Extract the [X, Y] coordinate from the center of the cell holding the provided text.  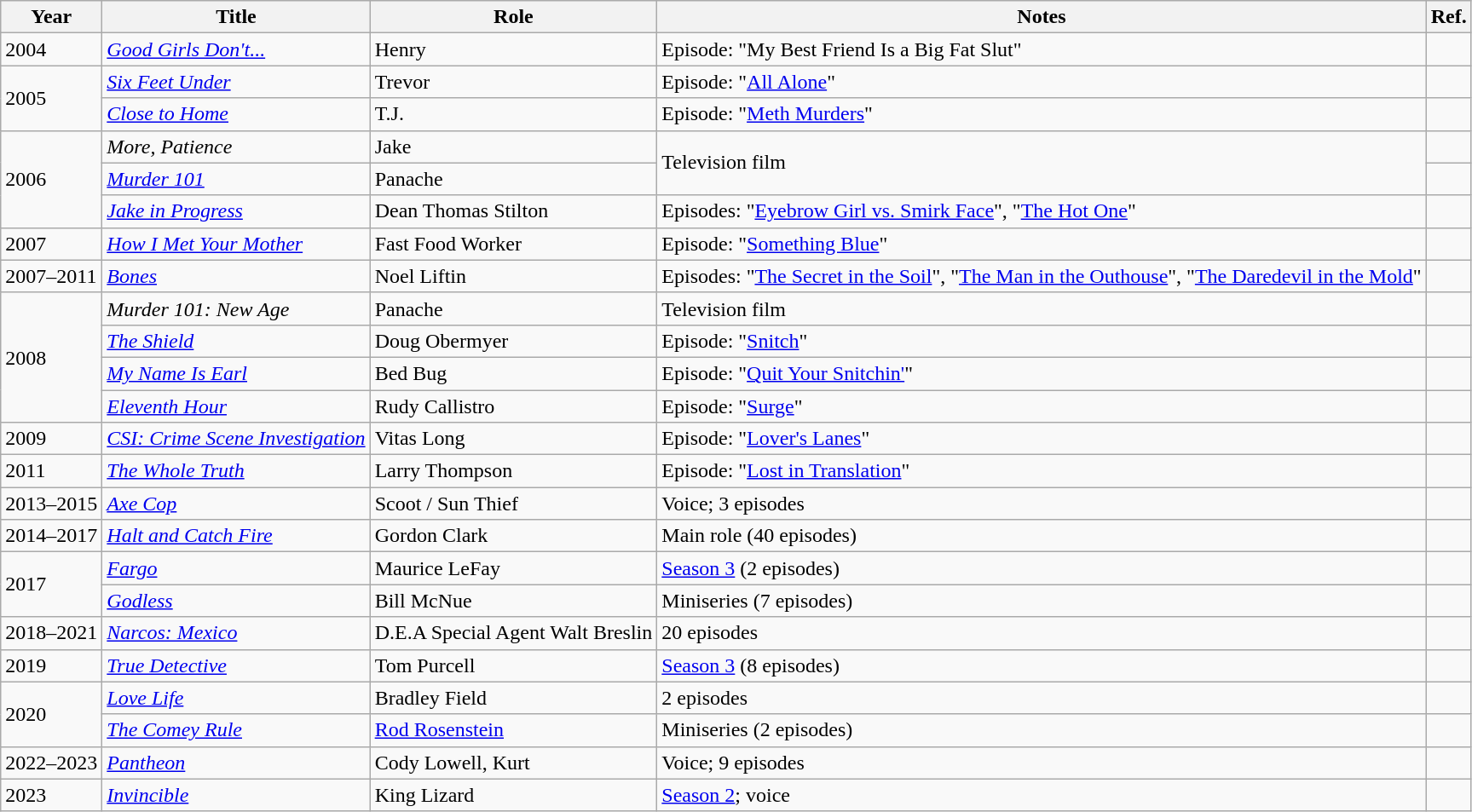
Episode: "Quit Your Snitchin'" [1042, 373]
2018–2021 [51, 633]
Pantheon [236, 763]
Episode: "Something Blue" [1042, 244]
Bones [236, 276]
T.J. [513, 114]
2011 [51, 471]
Episode: "Meth Murders" [1042, 114]
Trevor [513, 82]
Voice; 9 episodes [1042, 763]
Miniseries (7 episodes) [1042, 601]
2014–2017 [51, 536]
Murder 101 [236, 179]
Larry Thompson [513, 471]
2008 [51, 357]
The Whole Truth [236, 471]
Narcos: Mexico [236, 633]
Season 3 (2 episodes) [1042, 568]
My Name Is Earl [236, 373]
Jake in Progress [236, 211]
Jake [513, 147]
Henry [513, 49]
Rudy Callistro [513, 406]
Season 3 (8 episodes) [1042, 665]
Episode: "Lost in Translation" [1042, 471]
Miniseries (2 episodes) [1042, 730]
Voice; 3 episodes [1042, 504]
Main role (40 episodes) [1042, 536]
Episode: "Surge" [1042, 406]
2009 [51, 439]
2013–2015 [51, 504]
The Comey Rule [236, 730]
Episode: "My Best Friend Is a Big Fat Slut" [1042, 49]
Episode: "Lover's Lanes" [1042, 439]
Doug Obermyer [513, 341]
Notes [1042, 17]
Halt and Catch Fire [236, 536]
2020 [51, 714]
Fargo [236, 568]
Rod Rosenstein [513, 730]
Scoot / Sun Thief [513, 504]
D.E.A Special Agent Walt Breslin [513, 633]
True Detective [236, 665]
Episodes: "Eyebrow Girl vs. Smirk Face", "The Hot One" [1042, 211]
Ref. [1449, 17]
Good Girls Don't... [236, 49]
Godless [236, 601]
2005 [51, 98]
Maurice LeFay [513, 568]
Bed Bug [513, 373]
Six Feet Under [236, 82]
2 episodes [1042, 698]
Close to Home [236, 114]
20 episodes [1042, 633]
2004 [51, 49]
Tom Purcell [513, 665]
2023 [51, 795]
2006 [51, 179]
Eleventh Hour [236, 406]
The Shield [236, 341]
2022–2023 [51, 763]
Episode: "Snitch" [1042, 341]
2007 [51, 244]
Bradley Field [513, 698]
Episode: "All Alone" [1042, 82]
Murder 101: New Age [236, 308]
Love Life [236, 698]
Role [513, 17]
Dean Thomas Stilton [513, 211]
King Lizard [513, 795]
Bill McNue [513, 601]
Episodes: "The Secret in the Soil", "The Man in the Outhouse", "The Daredevil in the Mold" [1042, 276]
Title [236, 17]
Season 2; voice [1042, 795]
Fast Food Worker [513, 244]
2007–2011 [51, 276]
Vitas Long [513, 439]
Invincible [236, 795]
Axe Cop [236, 504]
CSI: Crime Scene Investigation [236, 439]
2017 [51, 585]
Noel Liftin [513, 276]
More, Patience [236, 147]
How I Met Your Mother [236, 244]
2019 [51, 665]
Year [51, 17]
Cody Lowell, Kurt [513, 763]
Gordon Clark [513, 536]
